Extract the (X, Y) coordinate from the center of the cell holding the provided text.  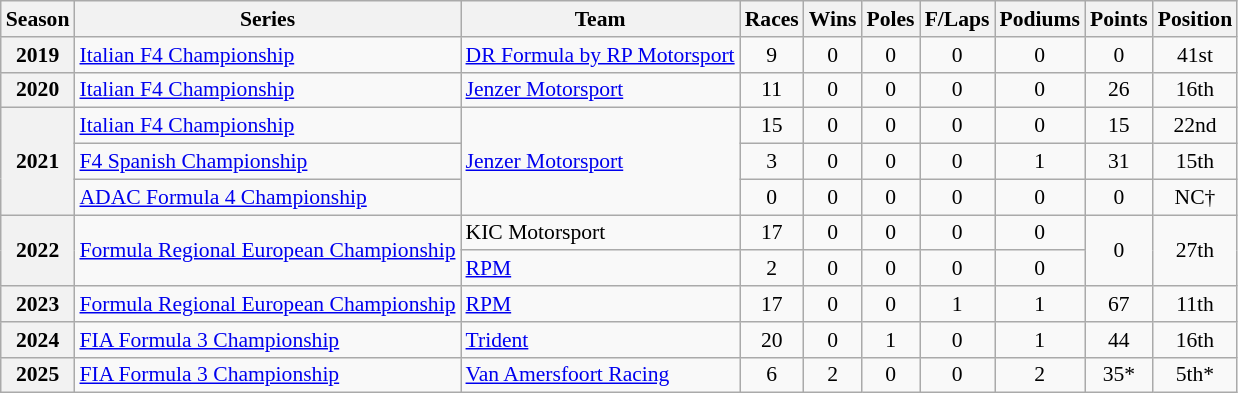
6 (772, 375)
DR Formula by RP Motorsport (600, 55)
22nd (1195, 126)
Points (1119, 19)
9 (772, 55)
11 (772, 90)
2023 (38, 304)
41st (1195, 55)
27th (1195, 250)
5th* (1195, 375)
ADAC Formula 4 Championship (267, 197)
2019 (38, 55)
Season (38, 19)
3 (772, 162)
Races (772, 19)
Trident (600, 340)
35* (1119, 375)
Series (267, 19)
2021 (38, 162)
KIC Motorsport (600, 233)
Team (600, 19)
Podiums (1040, 19)
Van Amersfoort Racing (600, 375)
67 (1119, 304)
Poles (890, 19)
15th (1195, 162)
F4 Spanish Championship (267, 162)
44 (1119, 340)
2020 (38, 90)
2022 (38, 250)
Wins (833, 19)
31 (1119, 162)
F/Laps (958, 19)
NC† (1195, 197)
2024 (38, 340)
2025 (38, 375)
Position (1195, 19)
20 (772, 340)
11th (1195, 304)
26 (1119, 90)
